Determine the (x, y) coordinate at the center of the cell enclosing the given text.  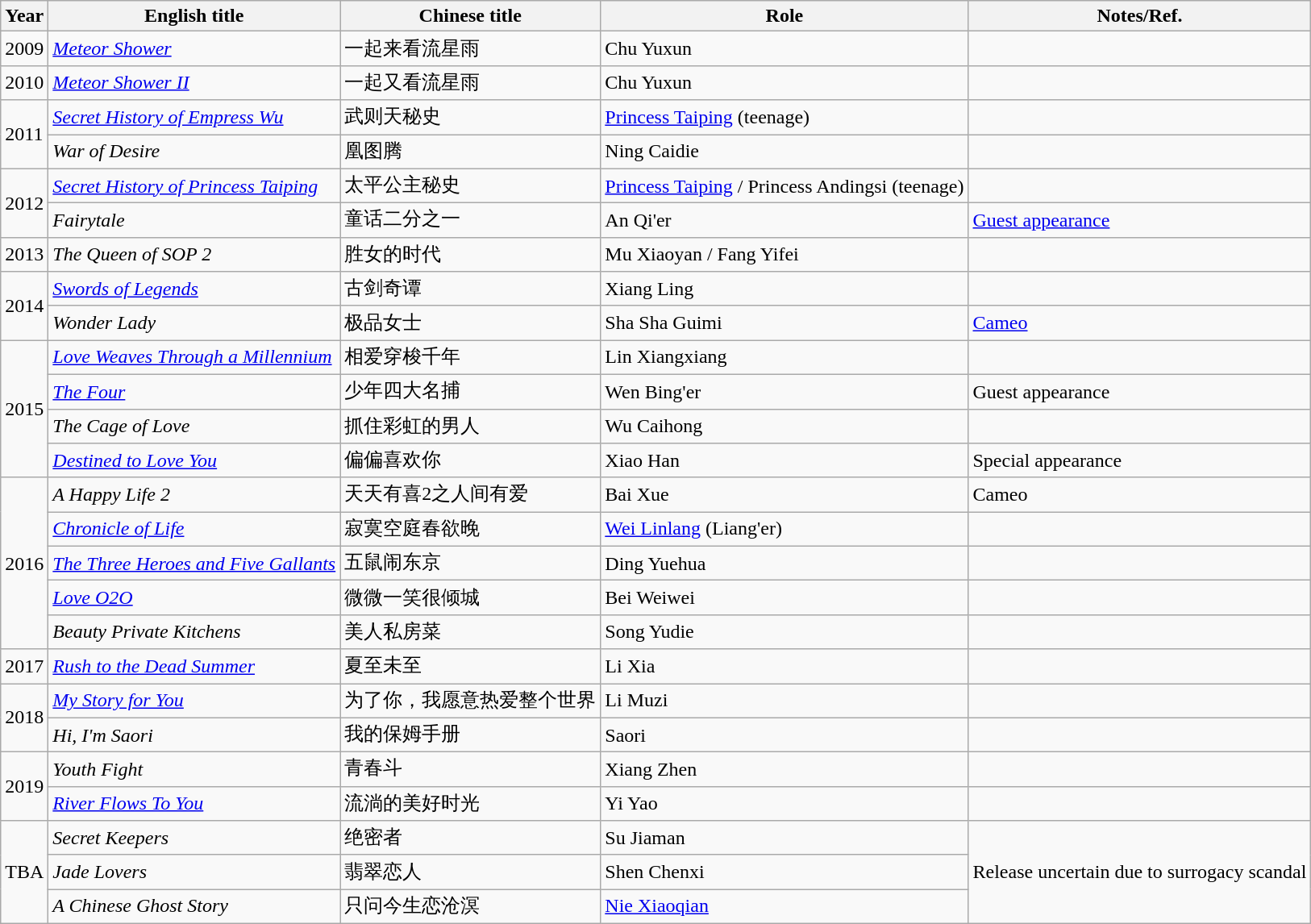
River Flows To You (194, 803)
Wei Linlang (Liang'er) (785, 529)
Shen Chenxi (785, 872)
Chinese title (471, 16)
A Chinese Ghost Story (194, 906)
Ning Caidie (785, 152)
Princess Taiping / Princess Andingsi (teenage) (785, 185)
Destined to Love You (194, 461)
Rush to the Dead Summer (194, 666)
2009 (24, 48)
Bai Xue (785, 495)
2015 (24, 409)
English title (194, 16)
天天有喜2之人间有爱 (471, 495)
Chronicle of Life (194, 529)
2018 (24, 718)
Hi, I'm Saori (194, 735)
An Qi'er (785, 221)
相爱穿梭千年 (471, 358)
绝密者 (471, 839)
一起又看流星雨 (471, 82)
Ding Yuehua (785, 563)
寂寞空庭春欲晚 (471, 529)
War of Desire (194, 152)
青春斗 (471, 769)
为了你，我愿意热爱整个世界 (471, 701)
Sha Sha Guimi (785, 323)
Secret History of Princess Taiping (194, 185)
流淌的美好时光 (471, 803)
Bei Weiwei (785, 598)
Role (785, 16)
Jade Lovers (194, 872)
2019 (24, 787)
Release uncertain due to surrogacy scandal (1140, 872)
Lin Xiangxiang (785, 358)
The Cage of Love (194, 426)
A Happy Life 2 (194, 495)
The Queen of SOP 2 (194, 255)
古剑奇谭 (471, 289)
五鼠闹东京 (471, 563)
Nie Xiaoqian (785, 906)
TBA (24, 872)
Year (24, 16)
极品女士 (471, 323)
My Story for You (194, 701)
凰图腾 (471, 152)
The Three Heroes and Five Gallants (194, 563)
Youth Fight (194, 769)
Su Jiaman (785, 839)
Notes/Ref. (1140, 16)
Secret History of Empress Wu (194, 118)
美人私房菜 (471, 632)
夏至未至 (471, 666)
Princess Taiping (teenage) (785, 118)
Xiang Zhen (785, 769)
我的保姆手册 (471, 735)
Special appearance (1140, 461)
太平公主秘史 (471, 185)
2011 (24, 134)
Meteor Shower (194, 48)
一起来看流星雨 (471, 48)
少年四大名捕 (471, 392)
Love O2O (194, 598)
Xiao Han (785, 461)
胜女的时代 (471, 255)
2016 (24, 563)
Li Xia (785, 666)
Love Weaves Through a Millennium (194, 358)
Li Muzi (785, 701)
Wonder Lady (194, 323)
2014 (24, 306)
Xiang Ling (785, 289)
2017 (24, 666)
Wu Caihong (785, 426)
Secret Keepers (194, 839)
童话二分之一 (471, 221)
Beauty Private Kitchens (194, 632)
微微一笑很倾城 (471, 598)
Wen Bing'er (785, 392)
The Four (194, 392)
2010 (24, 82)
Mu Xiaoyan / Fang Yifei (785, 255)
抓住彩虹的男人 (471, 426)
翡翠恋人 (471, 872)
Song Yudie (785, 632)
2013 (24, 255)
Yi Yao (785, 803)
武则天秘史 (471, 118)
Swords of Legends (194, 289)
2012 (24, 203)
偏偏喜欢你 (471, 461)
Meteor Shower II (194, 82)
只问今生恋沧溟 (471, 906)
Fairytale (194, 221)
Saori (785, 735)
